Extract the [X, Y] coordinate from the center of the cell holding the provided text.  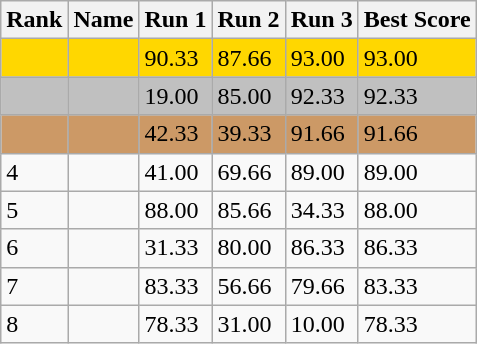
19.00 [176, 96]
34.33 [322, 210]
39.33 [248, 134]
4 [34, 172]
79.66 [322, 286]
10.00 [322, 324]
42.33 [176, 134]
31.33 [176, 248]
85.00 [248, 96]
7 [34, 286]
5 [34, 210]
90.33 [176, 58]
69.66 [248, 172]
Run 1 [176, 20]
8 [34, 324]
85.66 [248, 210]
Name [104, 20]
Run 3 [322, 20]
Run 2 [248, 20]
56.66 [248, 286]
87.66 [248, 58]
Rank [34, 20]
41.00 [176, 172]
6 [34, 248]
Best Score [417, 20]
80.00 [248, 248]
31.00 [248, 324]
